Return the [X, Y] coordinate for the center point of the cell that contains the specified text.  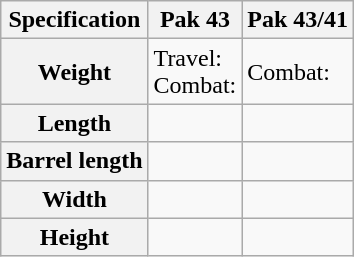
Specification [74, 20]
Weight [74, 72]
Width [74, 199]
Combat: [298, 72]
Height [74, 237]
Travel: Combat: [195, 72]
Length [74, 123]
Pak 43/41 [298, 20]
Barrel length [74, 161]
Pak 43 [195, 20]
